Output the (x, y) coordinate of the center of the cell containing the given text.  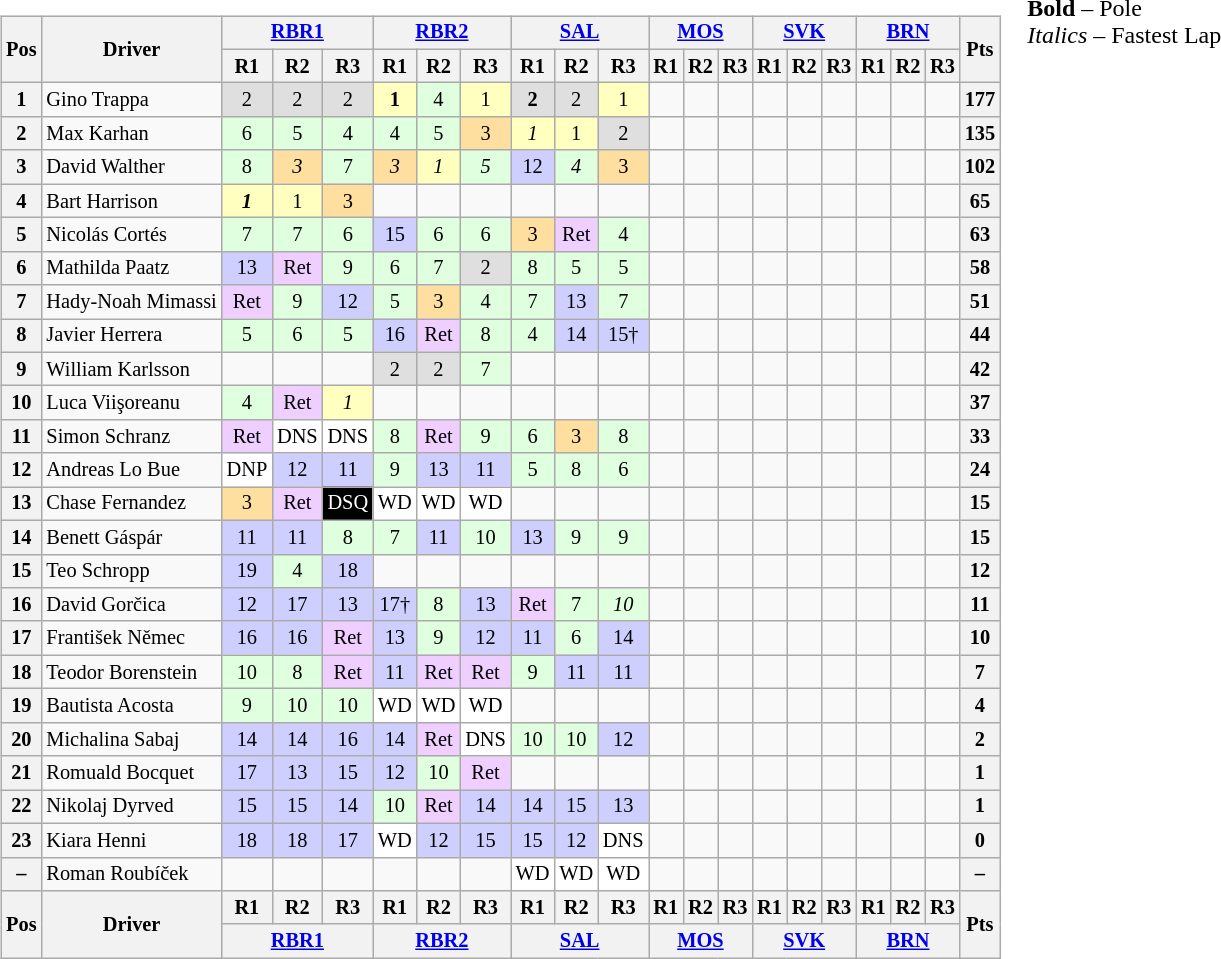
177 (980, 100)
David Walther (131, 167)
Gino Trappa (131, 100)
33 (980, 437)
63 (980, 235)
Teo Schropp (131, 571)
Kiara Henni (131, 840)
Hady-Noah Mimassi (131, 302)
17† (395, 605)
0 (980, 840)
135 (980, 134)
102 (980, 167)
Javier Herrera (131, 336)
21 (21, 773)
23 (21, 840)
42 (980, 369)
Andreas Lo Bue (131, 470)
58 (980, 268)
Bart Harrison (131, 201)
František Němec (131, 638)
22 (21, 807)
Chase Fernandez (131, 504)
William Karlsson (131, 369)
Mathilda Paatz (131, 268)
65 (980, 201)
Bautista Acosta (131, 706)
Nikolaj Dyrved (131, 807)
24 (980, 470)
15† (623, 336)
DSQ (348, 504)
Benett Gáspár (131, 537)
44 (980, 336)
Simon Schranz (131, 437)
20 (21, 739)
51 (980, 302)
Max Karhan (131, 134)
Roman Roubíček (131, 874)
DNP (247, 470)
37 (980, 403)
Luca Viişoreanu (131, 403)
Nicolás Cortés (131, 235)
Michalina Sabaj (131, 739)
Romuald Bocquet (131, 773)
Teodor Borenstein (131, 672)
David Gorčica (131, 605)
